Provide the (x, y) coordinate of the cell's center where the given text is located.  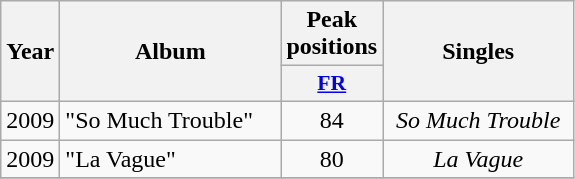
"La Vague" (170, 159)
So Much Trouble (478, 120)
Album (170, 52)
80 (332, 159)
84 (332, 120)
Peak positions (332, 34)
Year (30, 52)
La Vague (478, 159)
FR (332, 84)
"So Much Trouble" (170, 120)
Singles (478, 52)
